Identify which cell holds the provided text, then report its [X, Y] central coordinate. 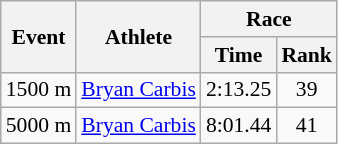
1500 m [38, 90]
Rank [306, 55]
Time [238, 55]
Event [38, 36]
Athlete [138, 36]
8:01.44 [238, 126]
5000 m [38, 126]
Race [269, 19]
2:13.25 [238, 90]
41 [306, 126]
39 [306, 90]
